Extract the [x, y] coordinate from the center of the cell holding the provided text.  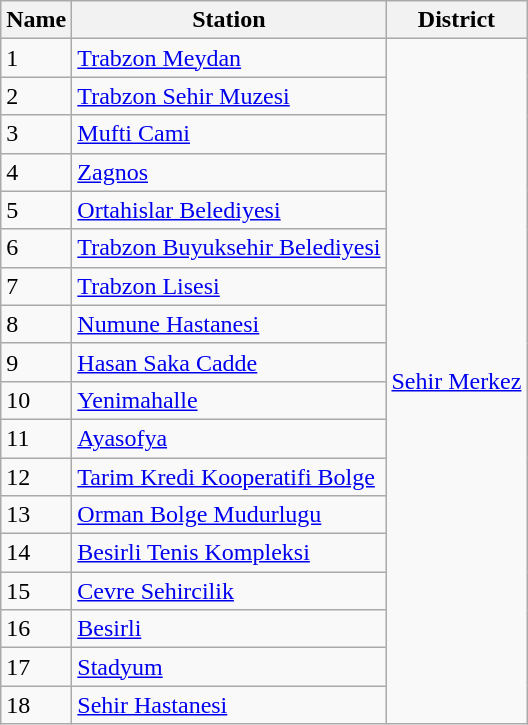
Station [229, 20]
Orman Bolge Mudurlugu [229, 515]
Cevre Sehircilik [229, 591]
18 [36, 705]
Sehir Hastanesi [229, 705]
17 [36, 667]
9 [36, 362]
15 [36, 591]
Mufti Cami [229, 134]
16 [36, 629]
Sehir Merkez [456, 382]
Trabzon Meydan [229, 58]
5 [36, 210]
Name [36, 20]
12 [36, 477]
Besirli [229, 629]
1 [36, 58]
10 [36, 400]
Hasan Saka Cadde [229, 362]
Stadyum [229, 667]
2 [36, 96]
6 [36, 248]
14 [36, 553]
Numune Hastanesi [229, 324]
13 [36, 515]
Ortahislar Belediyesi [229, 210]
11 [36, 438]
Trabzon Lisesi [229, 286]
Yenimahalle [229, 400]
8 [36, 324]
Trabzon Buyuksehir Belediyesi [229, 248]
7 [36, 286]
Tarim Kredi Kooperatifi Bolge [229, 477]
4 [36, 172]
3 [36, 134]
District [456, 20]
Trabzon Sehir Muzesi [229, 96]
Besirli Tenis Kompleksi [229, 553]
Zagnos [229, 172]
Ayasofya [229, 438]
